Pinpoint the cell where the given text exists, returning its (x, y) midpoint coordinate. 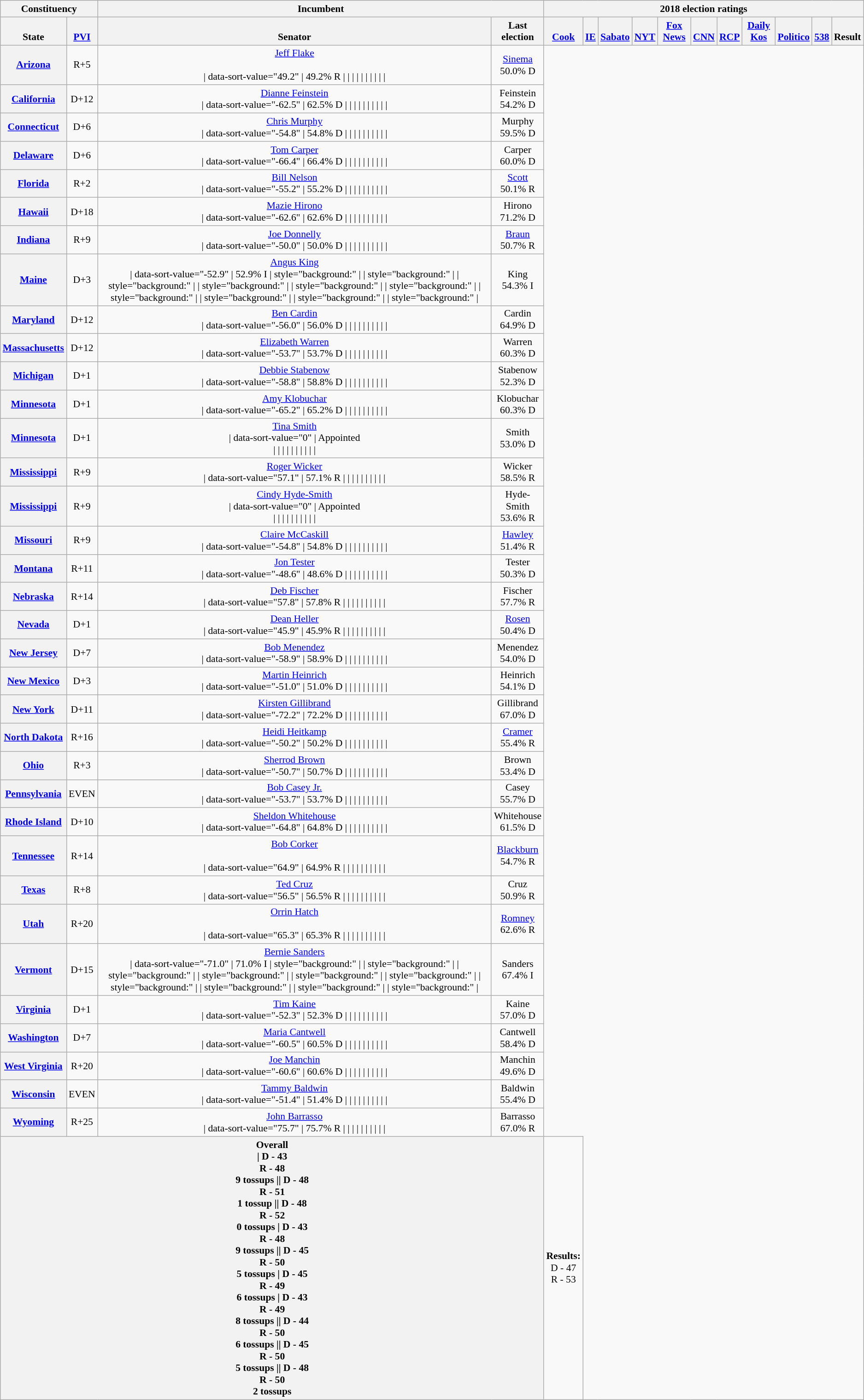
Connecticut (33, 127)
Whitehouse61.5% D (517, 822)
Carper60.0% D (517, 156)
Senator (295, 31)
Tammy Baldwin| data-sort-value="-51.4" | 51.4% D | | | | | | | | | | (295, 1095)
Chris Murphy| data-sort-value="-54.8" | 54.8% D | | | | | | | | | | (295, 127)
Delaware (33, 156)
Orrin Hatch| data-sort-value="65.3" | 65.3% R | | | | | | | | | | (295, 924)
Cook (563, 31)
Florida (33, 183)
Baldwin55.4% D (517, 1095)
Joe Manchin| data-sort-value="-60.6" | 60.6% D | | | | | | | | | | (295, 1066)
Hyde-Smith53.6% R (517, 507)
Heidi Heitkamp| data-sort-value="-50.2" | 50.2% D | | | | | | | | | | (295, 737)
New Jersey (33, 653)
Martin Heinrich| data-sort-value="-51.0" | 51.0% D | | | | | | | | | | (295, 681)
Tina Smith| data-sort-value="0" | Appointed | | | | | | | | | | (295, 439)
Ohio (33, 766)
Bob Menendez| data-sort-value="-58.9" | 58.9% D | | | | | | | | | | (295, 653)
West Virginia (33, 1066)
Casey55.7% D (517, 793)
R+5 (82, 65)
Elizabeth Warren| data-sort-value="-53.7" | 53.7% D | | | | | | | | | | (295, 348)
New York (33, 709)
Murphy59.5% D (517, 127)
R+25 (82, 1122)
Sherrod Brown| data-sort-value="-50.7" | 50.7% D | | | | | | | | | | (295, 766)
Manchin49.6% D (517, 1066)
Sinema50.0% D (517, 65)
Incumbent (321, 9)
Sabato (615, 31)
California (33, 100)
Michigan (33, 376)
Results:D - 47R - 53 (563, 1268)
Hawley51.4% R (517, 540)
Kaine57.0% D (517, 1010)
Cindy Hyde-Smith| data-sort-value="0" | Appointed | | | | | | | | | | (295, 507)
Fischer57.7% R (517, 597)
Brown53.4% D (517, 766)
Pennsylvania (33, 793)
Jeff Flake| data-sort-value="49.2" | 49.2% R | | | | | | | | | | (295, 65)
D+18 (82, 212)
Warren60.3% D (517, 348)
Ben Cardin| data-sort-value="-56.0" | 56.0% D | | | | | | | | | | (295, 320)
RCP (729, 31)
R+8 (82, 890)
Heinrich54.1% D (517, 681)
New Mexico (33, 681)
Bob Casey Jr.| data-sort-value="-53.7" | 53.7% D | | | | | | | | | | (295, 793)
Bob Corker| data-sort-value="64.9" | 64.9% R | | | | | | | | | | (295, 856)
Maine (33, 280)
Rosen50.4% D (517, 625)
2018 election ratings (703, 9)
North Dakota (33, 737)
Texas (33, 890)
Sanders67.4% I (517, 970)
Washington (33, 1037)
Scott50.1% R (517, 183)
Virginia (33, 1010)
Tim Kaine| data-sort-value="-52.3" | 52.3% D | | | | | | | | | | (295, 1010)
Cramer55.4% R (517, 737)
D+15 (82, 970)
Barrasso67.0% R (517, 1122)
Wisconsin (33, 1095)
Fox News (674, 31)
538 (822, 31)
Bill Nelson| data-sort-value="-55.2" | 55.2% D | | | | | | | | | | (295, 183)
Utah (33, 924)
Stabenow52.3% D (517, 376)
State (33, 31)
Politico (794, 31)
Joe Donnelly| data-sort-value="-50.0" | 50.0% D | | | | | | | | | | (295, 240)
Nebraska (33, 597)
Feinstein54.2% D (517, 100)
Wicker58.5% R (517, 473)
Dean Heller| data-sort-value="45.9" | 45.9% R | | | | | | | | | | (295, 625)
PVI (82, 31)
Gillibrand67.0% D (517, 709)
Constituency (49, 9)
Cruz50.9% R (517, 890)
Menendez54.0% D (517, 653)
NYT (645, 31)
R+16 (82, 737)
Roger Wicker| data-sort-value="57.1" | 57.1% R | | | | | | | | | | (295, 473)
Debbie Stabenow| data-sort-value="-58.8" | 58.8% D | | | | | | | | | | (295, 376)
Missouri (33, 540)
Montana (33, 568)
Tennessee (33, 856)
Romney62.6% R (517, 924)
Braun50.7% R (517, 240)
Dianne Feinstein| data-sort-value="-62.5" | 62.5% D | | | | | | | | | | (295, 100)
CNN (704, 31)
Nevada (33, 625)
IE (591, 31)
Maria Cantwell| data-sort-value="-60.5" | 60.5% D | | | | | | | | | | (295, 1037)
Rhode Island (33, 822)
Hawaii (33, 212)
Claire McCaskill| data-sort-value="-54.8" | 54.8% D | | | | | | | | | | (295, 540)
Jon Tester| data-sort-value="-48.6" | 48.6% D | | | | | | | | | | (295, 568)
Daily Kos (758, 31)
King54.3% I (517, 280)
Indiana (33, 240)
Cardin64.9% D (517, 320)
Hirono71.2% D (517, 212)
D+10 (82, 822)
Wyoming (33, 1122)
R+11 (82, 568)
Amy Klobuchar| data-sort-value="-65.2" | 65.2% D | | | | | | | | | | (295, 404)
Tom Carper| data-sort-value="-66.4" | 66.4% D | | | | | | | | | | (295, 156)
Result (848, 31)
R+2 (82, 183)
Vermont (33, 970)
Klobuchar60.3% D (517, 404)
Maryland (33, 320)
John Barrasso| data-sort-value="75.7" | 75.7% R | | | | | | | | | | (295, 1122)
Cantwell58.4% D (517, 1037)
Blackburn54.7% R (517, 856)
Lastelection (517, 31)
Arizona (33, 65)
Deb Fischer| data-sort-value="57.8" | 57.8% R | | | | | | | | | | (295, 597)
Massachusetts (33, 348)
Tester50.3% D (517, 568)
D+11 (82, 709)
Sheldon Whitehouse| data-sort-value="-64.8" | 64.8% D | | | | | | | | | | (295, 822)
Ted Cruz| data-sort-value="56.5" | 56.5% R | | | | | | | | | | (295, 890)
Mazie Hirono| data-sort-value="-62.6" | 62.6% D | | | | | | | | | | (295, 212)
Kirsten Gillibrand| data-sort-value="-72.2" | 72.2% D | | | | | | | | | | (295, 709)
Smith53.0% D (517, 439)
R+3 (82, 766)
